Identify which cell holds the provided text, then report its (X, Y) central coordinate. 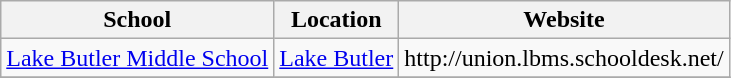
School (138, 20)
Lake Butler (336, 58)
http://union.lbms.schooldesk.net/ (564, 58)
Lake Butler Middle School (138, 58)
Location (336, 20)
Website (564, 20)
